Provide the (x, y) coordinate of the cell's center where the given text is located.  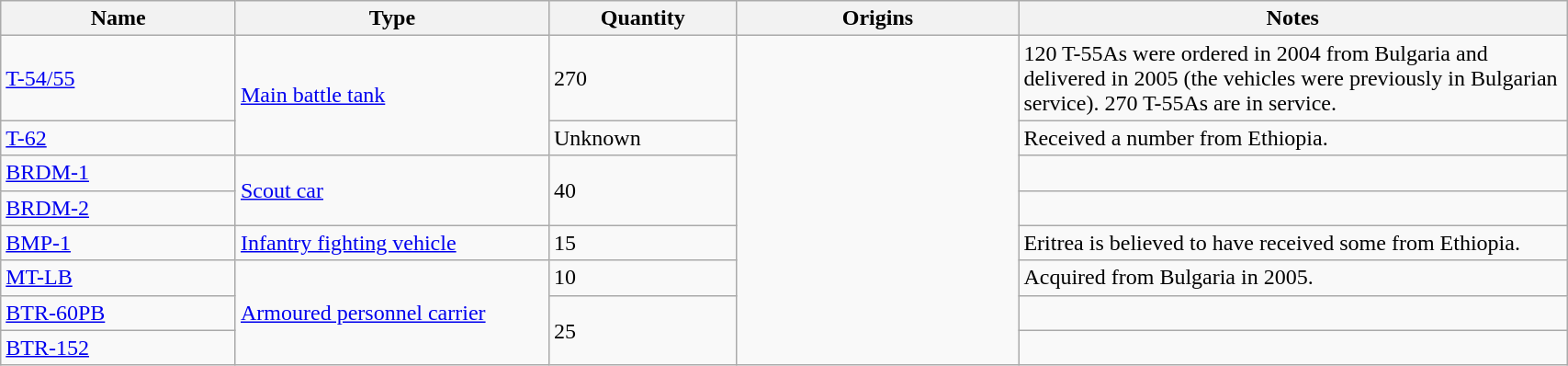
Unknown (643, 138)
Acquired from Bulgaria in 2005. (1293, 278)
40 (643, 190)
BMP-1 (118, 243)
T-54/55 (118, 78)
Origins (878, 18)
120 T-55As were ordered in 2004 from Bulgaria and delivered in 2005 (the vehicles were previously in Bulgarian service). 270 T-55As are in service. (1293, 78)
BTR-60PB (118, 313)
MT-LB (118, 278)
Scout car (391, 190)
Quantity (643, 18)
270 (643, 78)
10 (643, 278)
Armoured personnel carrier (391, 313)
Main battle tank (391, 96)
BTR-152 (118, 348)
T-62 (118, 138)
BRDM-2 (118, 208)
15 (643, 243)
Notes (1293, 18)
25 (643, 330)
Infantry fighting vehicle (391, 243)
Eritrea is believed to have received some from Ethiopia. (1293, 243)
Type (391, 18)
BRDM-1 (118, 173)
Received a number from Ethiopia. (1293, 138)
Name (118, 18)
